Return [X, Y] of the center of cell containing provided text 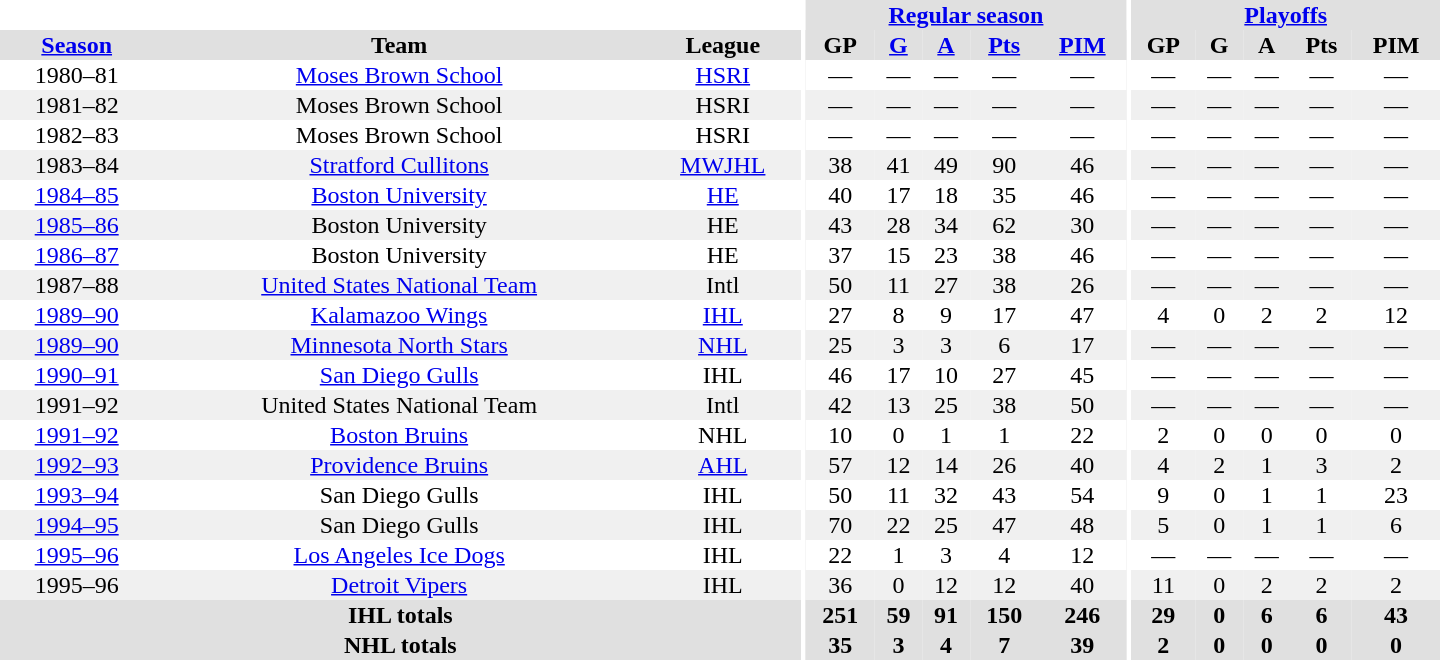
41 [899, 165]
5 [1163, 525]
36 [840, 585]
62 [1004, 225]
1980–81 [76, 75]
IHL totals [400, 615]
1984–85 [76, 195]
8 [899, 315]
1994–95 [76, 525]
29 [1163, 615]
59 [899, 615]
Team [399, 45]
90 [1004, 165]
Minnesota North Stars [399, 345]
NHL totals [400, 645]
18 [946, 195]
7 [1004, 645]
1993–94 [76, 495]
1982–83 [76, 135]
15 [899, 255]
14 [946, 465]
Kalamazoo Wings [399, 315]
251 [840, 615]
37 [840, 255]
Regular season [966, 15]
42 [840, 405]
1986–87 [76, 255]
54 [1083, 495]
13 [899, 405]
AHL [723, 465]
1985–86 [76, 225]
Los Angeles Ice Dogs [399, 555]
1990–91 [76, 375]
Season [76, 45]
1992–93 [76, 465]
League [723, 45]
48 [1083, 525]
246 [1083, 615]
Detroit Vipers [399, 585]
57 [840, 465]
30 [1083, 225]
150 [1004, 615]
28 [899, 225]
34 [946, 225]
39 [1083, 645]
Providence Bruins [399, 465]
Playoffs [1286, 15]
45 [1083, 375]
1987–88 [76, 285]
1983–84 [76, 165]
32 [946, 495]
70 [840, 525]
MWJHL [723, 165]
49 [946, 165]
1981–82 [76, 105]
91 [946, 615]
Boston Bruins [399, 435]
Stratford Cullitons [399, 165]
